Output the [X, Y] coordinate of the center of the cell containing the given text.  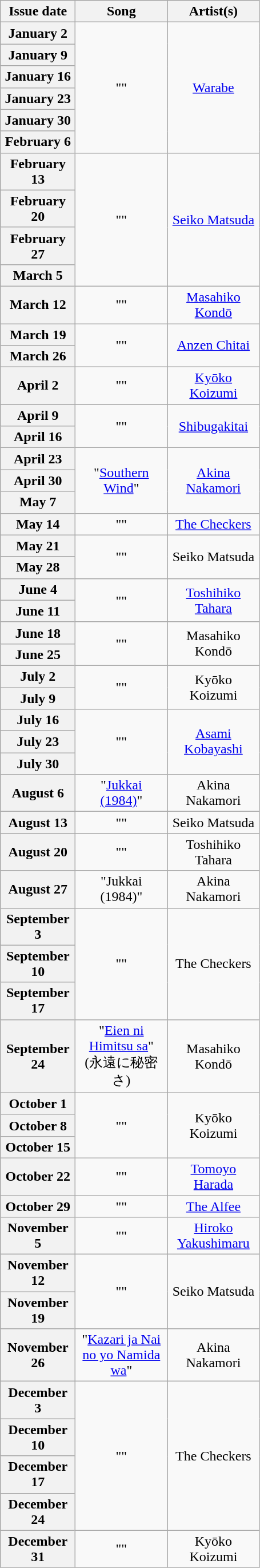
July 30 [38, 764]
February 6 [38, 142]
January 9 [38, 55]
March 26 [38, 356]
"Southern Wind" [121, 481]
Song [121, 11]
June 11 [38, 611]
Tomoyo Harada [214, 1176]
September 10 [38, 963]
"Eien ni Himitsu sa" (永遠に秘密さ) [121, 1056]
December 3 [38, 1400]
September 17 [38, 1001]
Warabe [214, 88]
December 17 [38, 1475]
October 22 [38, 1176]
Issue date [38, 11]
August 27 [38, 889]
Anzen Chitai [214, 346]
December 10 [38, 1437]
September 3 [38, 927]
January 30 [38, 120]
February 13 [38, 172]
November 19 [38, 1310]
July 16 [38, 720]
October 15 [38, 1147]
March 12 [38, 304]
August 6 [38, 793]
Hiroko Yakushimaru [214, 1236]
June 25 [38, 654]
April 30 [38, 481]
October 29 [38, 1206]
August 13 [38, 823]
June 4 [38, 589]
"Kazari ja Nai no yo Namida wa" [121, 1355]
December 31 [38, 1549]
July 23 [38, 742]
October 1 [38, 1103]
April 2 [38, 386]
July 9 [38, 698]
May 28 [38, 567]
May 14 [38, 524]
March 5 [38, 275]
August 20 [38, 852]
December 24 [38, 1511]
Shibugakitai [214, 426]
February 20 [38, 208]
April 16 [38, 437]
January 23 [38, 98]
February 27 [38, 246]
April 23 [38, 459]
May 21 [38, 546]
Artist(s) [214, 11]
November 26 [38, 1355]
June 18 [38, 633]
March 19 [38, 335]
November 12 [38, 1273]
The Alfee [214, 1206]
May 7 [38, 502]
October 8 [38, 1125]
Asami Kobayashi [214, 742]
April 9 [38, 415]
November 5 [38, 1236]
July 2 [38, 676]
January 16 [38, 77]
September 24 [38, 1056]
January 2 [38, 33]
